For the text-containing cell, return its midpoint in [X, Y] coordinate format. 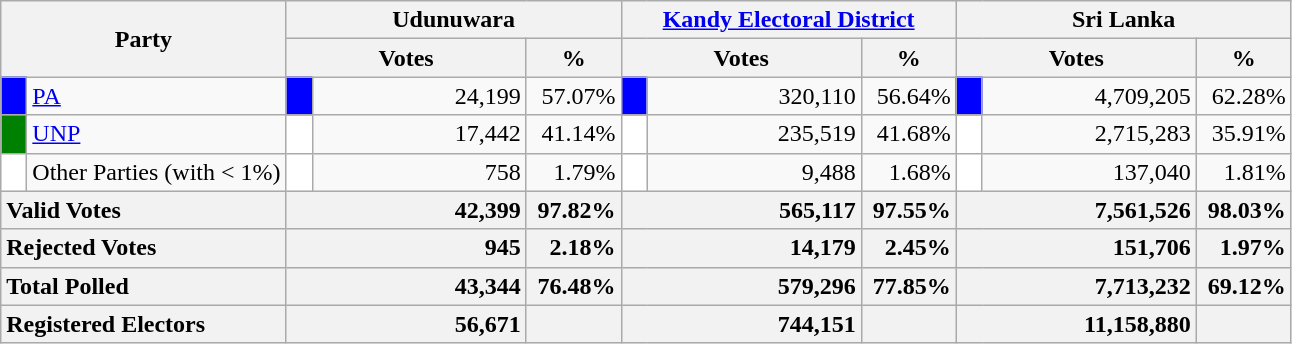
43,344 [406, 286]
77.85% [908, 286]
24,199 [419, 96]
1.68% [908, 172]
4,709,205 [1089, 96]
97.55% [908, 210]
7,561,526 [1076, 210]
Total Polled [144, 286]
Udunuwara [454, 20]
1.79% [574, 172]
758 [419, 172]
320,110 [754, 96]
Party [144, 39]
56.64% [908, 96]
56,671 [406, 324]
1.97% [1244, 248]
UNP [156, 134]
7,713,232 [1076, 286]
579,296 [741, 286]
Sri Lanka [1124, 20]
2.18% [574, 248]
1.81% [1244, 172]
41.14% [574, 134]
98.03% [1244, 210]
2.45% [908, 248]
41.68% [908, 134]
945 [406, 248]
Rejected Votes [144, 248]
17,442 [419, 134]
565,117 [741, 210]
137,040 [1089, 172]
42,399 [406, 210]
9,488 [754, 172]
76.48% [574, 286]
744,151 [741, 324]
151,706 [1076, 248]
62.28% [1244, 96]
57.07% [574, 96]
235,519 [754, 134]
35.91% [1244, 134]
Registered Electors [144, 324]
97.82% [574, 210]
69.12% [1244, 286]
Kandy Electoral District [788, 20]
2,715,283 [1089, 134]
14,179 [741, 248]
Valid Votes [144, 210]
Other Parties (with < 1%) [156, 172]
PA [156, 96]
11,158,880 [1076, 324]
